Return the [x, y] coordinate for the center point of the cell that contains the specified text.  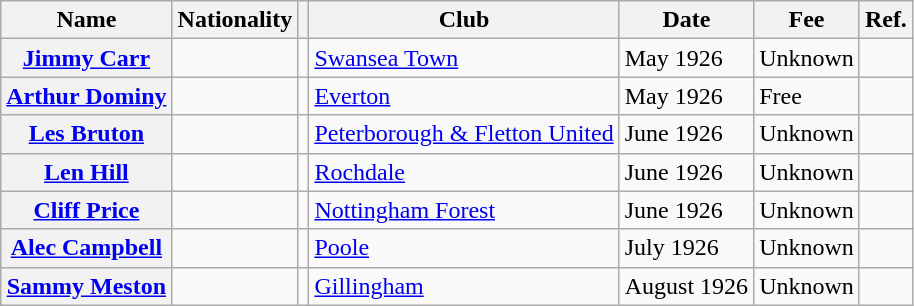
Club [464, 20]
July 1926 [686, 248]
Fee [807, 20]
Nottingham Forest [464, 210]
Alec Campbell [86, 248]
Peterborough & Fletton United [464, 134]
Len Hill [86, 172]
Jimmy Carr [86, 58]
Date [686, 20]
Swansea Town [464, 58]
Arthur Dominy [86, 96]
Les Bruton [86, 134]
Rochdale [464, 172]
Nationality [235, 20]
August 1926 [686, 286]
Ref. [886, 20]
Name [86, 20]
Sammy Meston [86, 286]
Cliff Price [86, 210]
Free [807, 96]
Poole [464, 248]
Gillingham [464, 286]
Everton [464, 96]
